Extract the (X, Y) coordinate from the center of the cell holding the provided text.  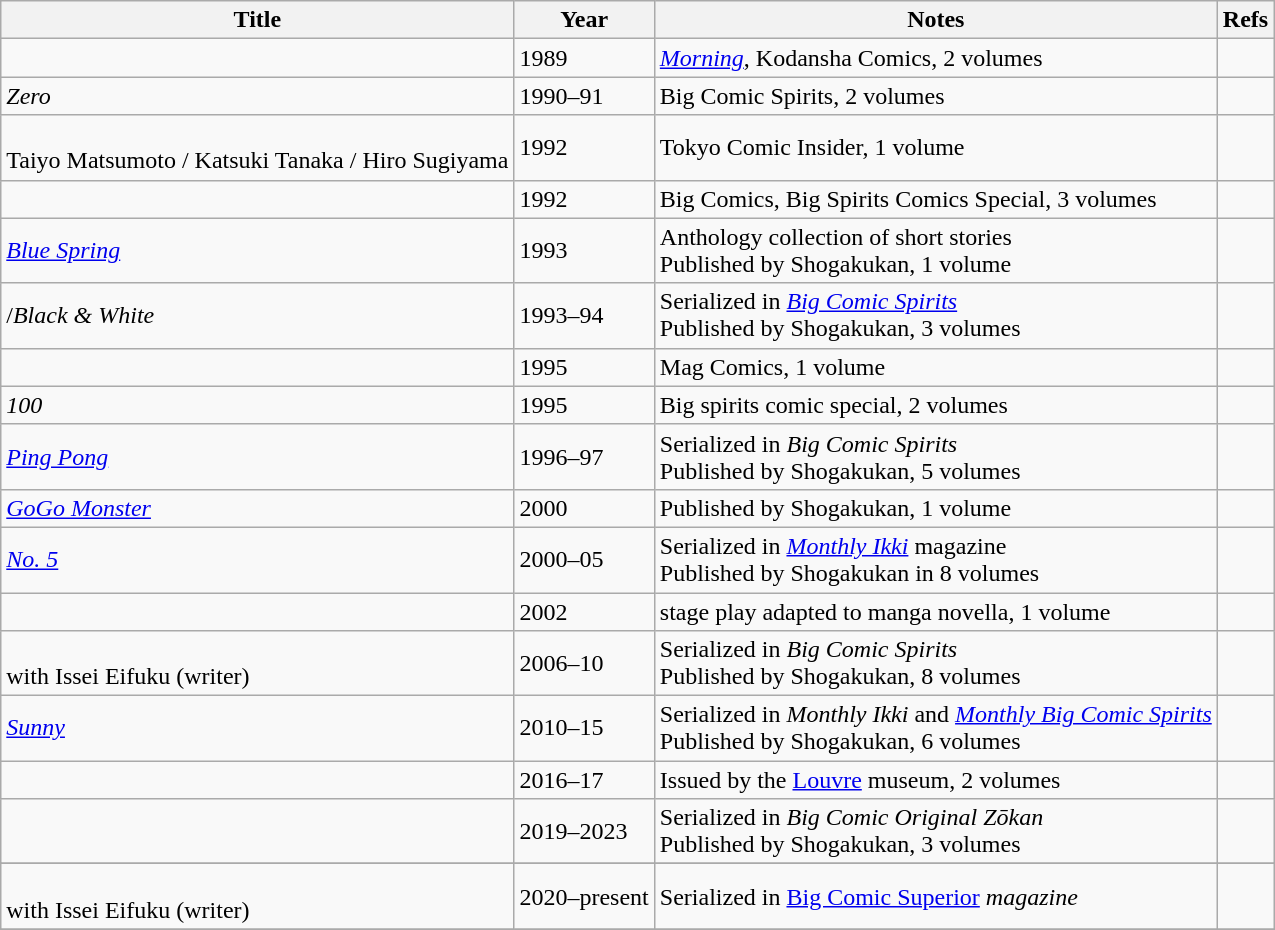
100 (258, 405)
2020–present (584, 896)
Big Comic Spirits, 2 volumes (936, 96)
2010–15 (584, 728)
2016–17 (584, 780)
Big spirits comic special, 2 volumes (936, 405)
Serialized in Monthly Ikki magazinePublished by Shogakukan in 8 volumes (936, 560)
2000 (584, 508)
1990–91 (584, 96)
Ping Pong (258, 456)
Serialized in Monthly Ikki and Monthly Big Comic SpiritsPublished by Shogakukan, 6 volumes (936, 728)
stage play adapted to manga novella, 1 volume (936, 611)
/Black & White (258, 316)
Serialized in Big Comic SpiritsPublished by Shogakukan, 8 volumes (936, 664)
Serialized in Big Comic Superior magazine (936, 896)
Sunny (258, 728)
Zero (258, 96)
1993 (584, 250)
2002 (584, 611)
Published by Shogakukan, 1 volume (936, 508)
Mag Comics, 1 volume (936, 367)
Notes (936, 20)
Serialized in Big Comic SpiritsPublished by Shogakukan, 3 volumes (936, 316)
2006–10 (584, 664)
GoGo Monster (258, 508)
1993–94 (584, 316)
1996–97 (584, 456)
Anthology collection of short storiesPublished by Shogakukan, 1 volume (936, 250)
Tokyo Comic Insider, 1 volume (936, 148)
Issued by the Louvre museum, 2 volumes (936, 780)
Morning, Kodansha Comics, 2 volumes (936, 58)
2019–2023 (584, 832)
1989 (584, 58)
Title (258, 20)
Year (584, 20)
Serialized in Big Comic SpiritsPublished by Shogakukan, 5 volumes (936, 456)
Blue Spring (258, 250)
Big Comics, Big Spirits Comics Special, 3 volumes (936, 199)
2000–05 (584, 560)
Refs (1245, 20)
No. 5 (258, 560)
Serialized in Big Comic Original ZōkanPublished by Shogakukan, 3 volumes (936, 832)
Taiyo Matsumoto / Katsuki Tanaka / Hiro Sugiyama (258, 148)
